Locate the cell with the specified text and output its (X, Y) center coordinate. 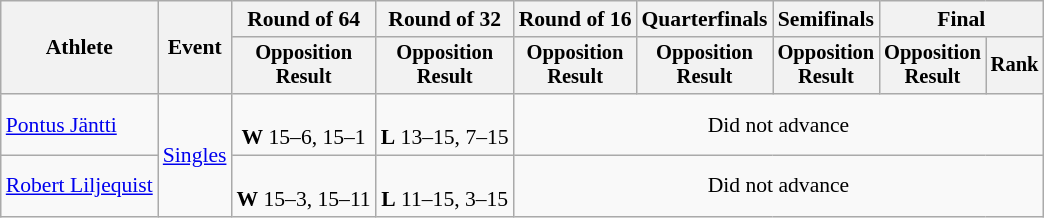
Round of 64 (303, 19)
Round of 16 (576, 19)
Athlete (80, 48)
Round of 32 (445, 19)
Event (195, 48)
W 15–6, 15–1 (303, 124)
L 13–15, 7–15 (445, 124)
Robert Liljequist (80, 186)
Rank (1015, 66)
Singles (195, 155)
L 11–15, 3–15 (445, 186)
Pontus Jäntti (80, 124)
Semifinals (826, 19)
Quarterfinals (705, 19)
Final (961, 19)
W 15–3, 15–11 (303, 186)
